Extract the (X, Y) coordinate from the center of the cell holding the provided text.  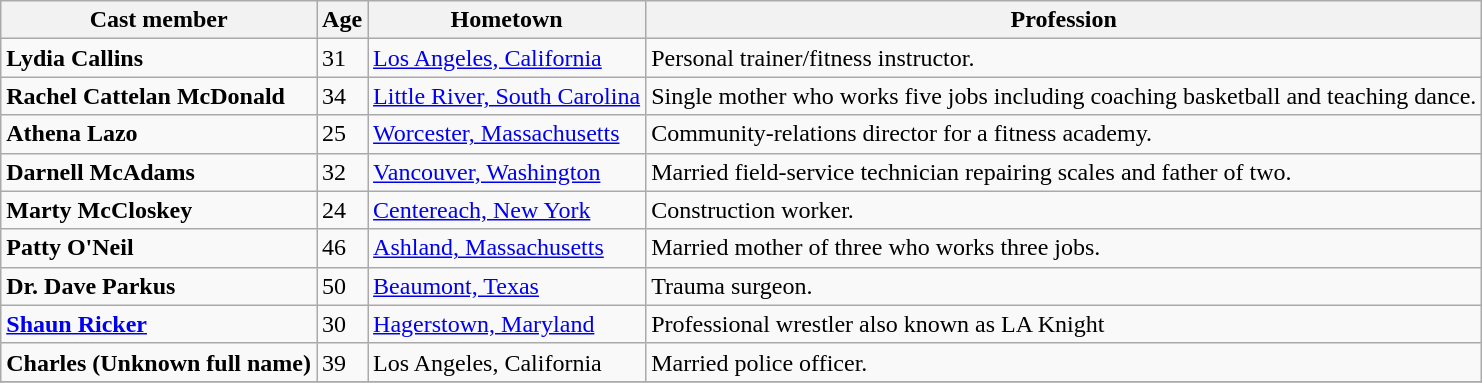
Vancouver, Washington (507, 172)
Professional wrestler also known as LA Knight (1064, 324)
Athena Lazo (159, 134)
Age (342, 20)
46 (342, 248)
Cast member (159, 20)
Lydia Callins (159, 58)
Beaumont, Texas (507, 286)
Community-relations director for a fitness academy. (1064, 134)
Construction worker. (1064, 210)
31 (342, 58)
Married field-service technician repairing scales and father of two. (1064, 172)
Patty O'Neil (159, 248)
32 (342, 172)
25 (342, 134)
30 (342, 324)
Dr. Dave Parkus (159, 286)
24 (342, 210)
Worcester, Massachusetts (507, 134)
Rachel Cattelan McDonald (159, 96)
Profession (1064, 20)
Darnell McAdams (159, 172)
Personal trainer/fitness instructor. (1064, 58)
Hometown (507, 20)
Marty McCloskey (159, 210)
Hagerstown, Maryland (507, 324)
Shaun Ricker (159, 324)
Married mother of three who works three jobs. (1064, 248)
Single mother who works five jobs including coaching basketball and teaching dance. (1064, 96)
34 (342, 96)
39 (342, 362)
Married police officer. (1064, 362)
Trauma surgeon. (1064, 286)
50 (342, 286)
Little River, South Carolina (507, 96)
Ashland, Massachusetts (507, 248)
Charles (Unknown full name) (159, 362)
Centereach, New York (507, 210)
